Detect which cell encompasses the target text, then output its (x, y) center coordinate. 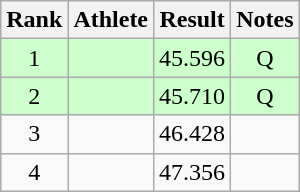
Athlete (111, 20)
2 (34, 96)
47.356 (192, 172)
46.428 (192, 134)
Result (192, 20)
3 (34, 134)
Rank (34, 20)
Notes (265, 20)
1 (34, 58)
4 (34, 172)
45.596 (192, 58)
45.710 (192, 96)
